Output the [X, Y] coordinate of the center of the cell containing the given text.  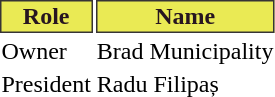
Name [185, 16]
Owner [46, 51]
Role [46, 16]
Brad Municipality [185, 51]
